Return the (X, Y) coordinate for the center point of the cell that contains the specified text.  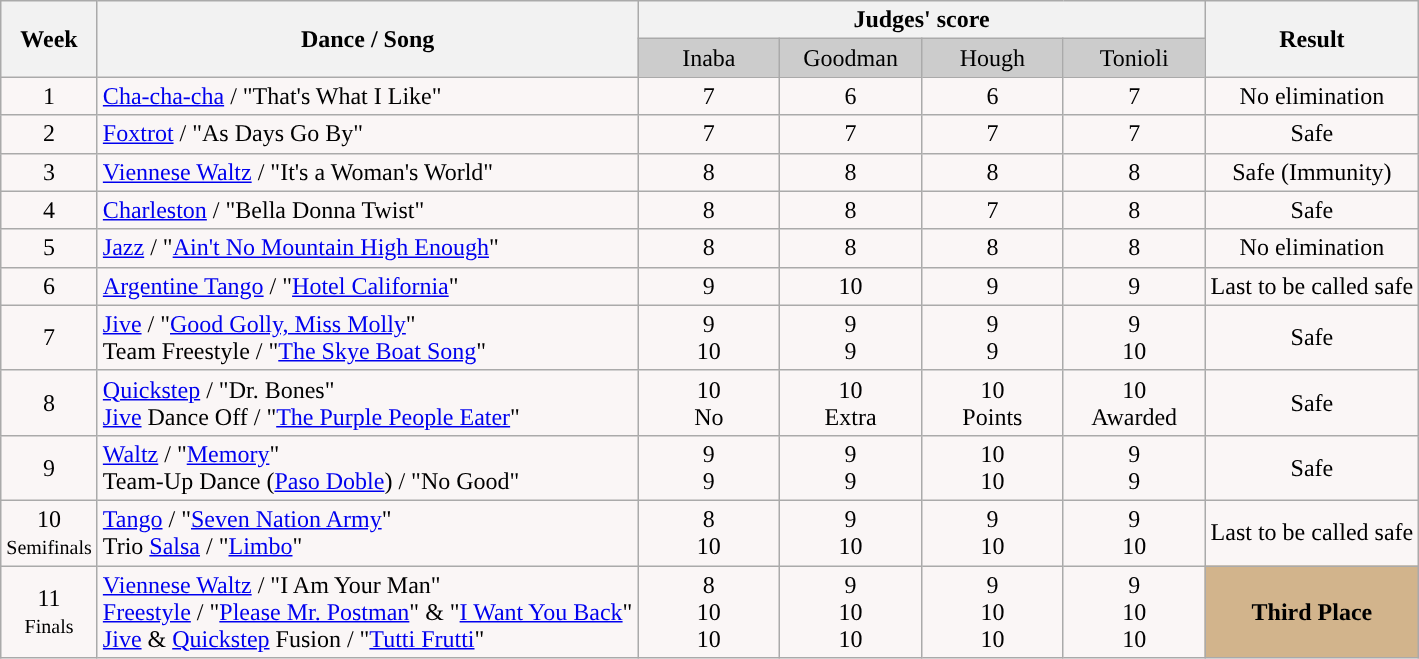
5 (50, 248)
1 (50, 96)
10Points (992, 402)
Jive / "Good Golly, Miss Molly"Team Freestyle / "The Skye Boat Song" (368, 338)
Cha-cha-cha / "That's What I Like" (368, 96)
2 (50, 134)
Third Place (1312, 612)
Safe (Immunity) (1312, 172)
Hough (992, 58)
1010 (992, 468)
Goodman (851, 58)
81010 (709, 612)
Charleston / "Bella Donna Twist" (368, 210)
10Extra (851, 402)
Quickstep / "Dr. Bones"Jive Dance Off / "The Purple People Eater" (368, 402)
3 (50, 172)
10No (709, 402)
Tango / "Seven Nation Army"Trio Salsa / "Limbo" (368, 532)
Result (1312, 39)
10Semifinals (50, 532)
Viennese Waltz / "It's a Woman's World" (368, 172)
Foxtrot / "As Days Go By" (368, 134)
Waltz / "Memory"Team-Up Dance (Paso Doble) / "No Good" (368, 468)
Argentine Tango / "Hotel California" (368, 286)
11Finals (50, 612)
10Awarded (1134, 402)
Week (50, 39)
Jazz / "Ain't No Mountain High Enough" (368, 248)
810 (709, 532)
Dance / Song (368, 39)
Judges' score (922, 20)
Tonioli (1134, 58)
10 (851, 286)
4 (50, 210)
Inaba (709, 58)
Viennese Waltz / "I Am Your Man"Freestyle / "Please Mr. Postman" & "I Want You Back"Jive & Quickstep Fusion / "Tutti Frutti" (368, 612)
